Pinpoint the cell where the given text exists, returning its [x, y] midpoint coordinate. 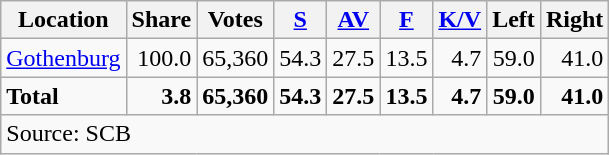
F [406, 20]
Location [64, 20]
AV [354, 20]
S [300, 20]
Source: SCB [305, 134]
Gothenburg [64, 58]
Total [64, 96]
Left [514, 20]
Right [574, 20]
3.8 [162, 96]
Share [162, 20]
100.0 [162, 58]
K/V [460, 20]
Votes [236, 20]
